Provide the (X, Y) coordinate of the cell's center where the given text is located.  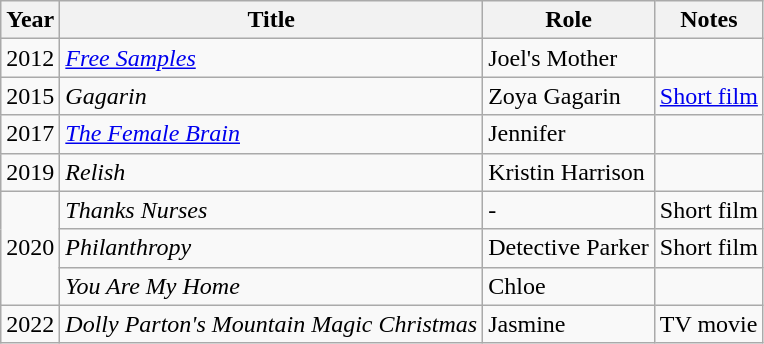
2019 (30, 172)
Relish (272, 172)
2012 (30, 58)
Year (30, 20)
Free Samples (272, 58)
Title (272, 20)
Gagarin (272, 96)
Detective Parker (569, 248)
Jasmine (569, 324)
The Female Brain (272, 134)
Kristin Harrison (569, 172)
Thanks Nurses (272, 210)
Dolly Parton's Mountain Magic Christmas (272, 324)
Chloe (569, 286)
Jennifer (569, 134)
TV movie (708, 324)
2022 (30, 324)
You Are My Home (272, 286)
2017 (30, 134)
- (569, 210)
2015 (30, 96)
Zoya Gagarin (569, 96)
Joel's Mother (569, 58)
Role (569, 20)
Notes (708, 20)
Philanthropy (272, 248)
2020 (30, 248)
